Identify which cell holds the provided text, then report its [X, Y] central coordinate. 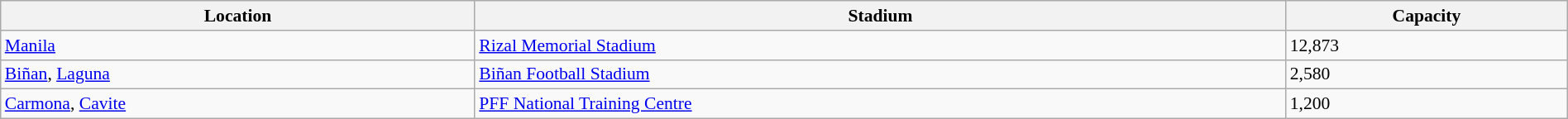
Capacity [1427, 16]
PFF National Training Centre [880, 104]
Rizal Memorial Stadium [880, 45]
Location [238, 16]
2,580 [1427, 74]
Manila [238, 45]
Biñan, Laguna [238, 74]
12,873 [1427, 45]
Biñan Football Stadium [880, 74]
Stadium [880, 16]
1,200 [1427, 104]
Carmona, Cavite [238, 104]
